Return the (x, y) coordinate for the center point of the cell that contains the specified text.  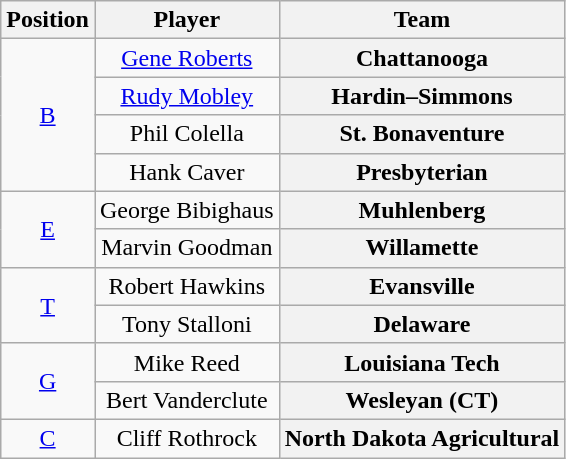
Delaware (422, 324)
Tony Stalloni (186, 324)
Chattanooga (422, 58)
Wesleyan (CT) (422, 400)
Team (422, 20)
Robert Hawkins (186, 286)
Evansville (422, 286)
C (48, 438)
T (48, 305)
Rudy Mobley (186, 96)
Hank Caver (186, 172)
Muhlenberg (422, 210)
Bert Vanderclute (186, 400)
Position (48, 20)
George Bibighaus (186, 210)
Mike Reed (186, 362)
Louisiana Tech (422, 362)
Hardin–Simmons (422, 96)
E (48, 229)
G (48, 381)
Willamette (422, 248)
B (48, 115)
Phil Colella (186, 134)
Cliff Rothrock (186, 438)
North Dakota Agricultural (422, 438)
Marvin Goodman (186, 248)
St. Bonaventure (422, 134)
Player (186, 20)
Gene Roberts (186, 58)
Presbyterian (422, 172)
